Return [x, y] of the center of cell containing provided text 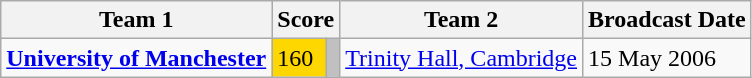
160 [300, 58]
Team 1 [136, 20]
Team 2 [462, 20]
Score [306, 20]
Broadcast Date [668, 20]
15 May 2006 [668, 58]
University of Manchester [136, 58]
Trinity Hall, Cambridge [462, 58]
